Search for the cell housing the specified text and yield its [x, y] center coordinate. 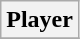
Player [40, 20]
